Return the (x, y) coordinate for the center point of the cell that contains the specified text.  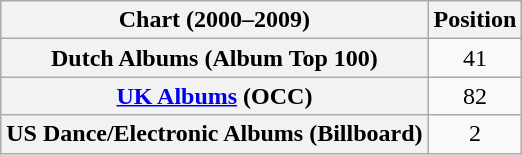
2 (475, 134)
Dutch Albums (Album Top 100) (214, 58)
Chart (2000–2009) (214, 20)
US Dance/Electronic Albums (Billboard) (214, 134)
82 (475, 96)
UK Albums (OCC) (214, 96)
41 (475, 58)
Position (475, 20)
